From the cell containing the given text, extract its center point as [x, y] coordinate. 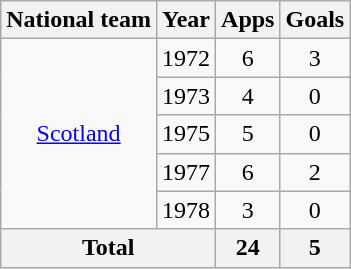
Total [108, 248]
1973 [186, 96]
National team [79, 20]
1972 [186, 58]
Apps [248, 20]
Year [186, 20]
4 [248, 96]
Scotland [79, 134]
24 [248, 248]
2 [315, 172]
1977 [186, 172]
1975 [186, 134]
1978 [186, 210]
Goals [315, 20]
